Detect which cell encompasses the target text, then output its (X, Y) center coordinate. 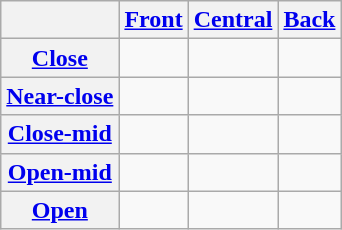
Close-mid (60, 134)
Near-close (60, 96)
Back (310, 20)
Front (154, 20)
Open (60, 210)
Open-mid (60, 172)
Central (233, 20)
Close (60, 58)
